From the cell containing the given text, extract its center point as [x, y] coordinate. 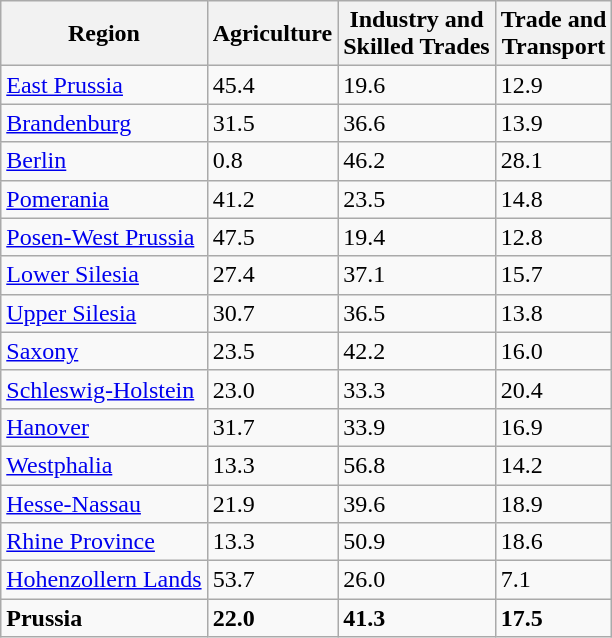
33.3 [417, 389]
31.5 [272, 123]
33.9 [417, 427]
36.5 [417, 313]
17.5 [554, 618]
56.8 [417, 465]
53.7 [272, 580]
45.4 [272, 85]
Lower Silesia [104, 275]
42.2 [417, 351]
16.0 [554, 351]
Hesse-Nassau [104, 503]
18.9 [554, 503]
46.2 [417, 161]
14.8 [554, 199]
Hanover [104, 427]
Posen-West Prussia [104, 237]
22.0 [272, 618]
12.9 [554, 85]
13.9 [554, 123]
28.1 [554, 161]
37.1 [417, 275]
27.4 [272, 275]
19.6 [417, 85]
50.9 [417, 542]
21.9 [272, 503]
Region [104, 34]
41.2 [272, 199]
0.8 [272, 161]
13.8 [554, 313]
26.0 [417, 580]
Upper Silesia [104, 313]
16.9 [554, 427]
Hohenzollern Lands [104, 580]
Prussia [104, 618]
19.4 [417, 237]
14.2 [554, 465]
Trade and Transport [554, 34]
Saxony [104, 351]
Rhine Province [104, 542]
Agriculture [272, 34]
East Prussia [104, 85]
Brandenburg [104, 123]
Pomerania [104, 199]
18.6 [554, 542]
Industry andSkilled Trades [417, 34]
20.4 [554, 389]
23.0 [272, 389]
12.8 [554, 237]
7.1 [554, 580]
Schleswig-Holstein [104, 389]
15.7 [554, 275]
39.6 [417, 503]
Berlin [104, 161]
41.3 [417, 618]
36.6 [417, 123]
31.7 [272, 427]
47.5 [272, 237]
30.7 [272, 313]
Westphalia [104, 465]
